From the cell containing the given text, extract its center point as (X, Y) coordinate. 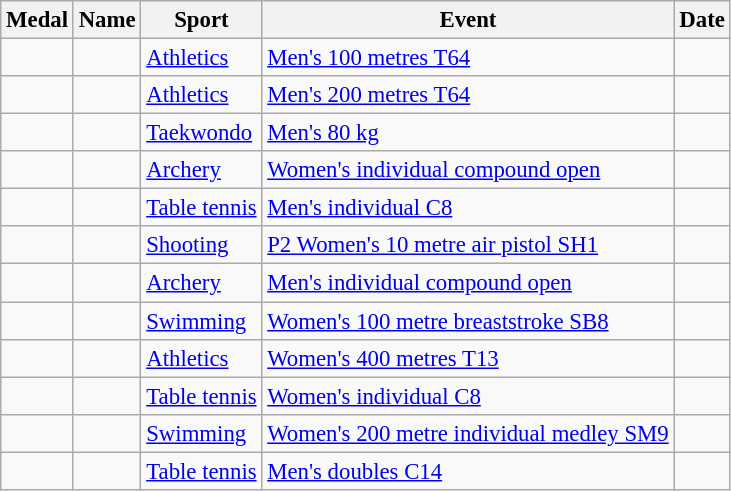
Men's doubles C14 (468, 471)
Women's 200 metre individual medley SM9 (468, 433)
Name (107, 20)
Men's 100 metres T64 (468, 58)
Women's 400 metres T13 (468, 358)
Men's individual C8 (468, 208)
Date (702, 20)
Men's individual compound open (468, 283)
Men's 200 metres T64 (468, 95)
Women's 100 metre breaststroke SB8 (468, 321)
Medal (38, 20)
Sport (202, 20)
P2 Women's 10 metre air pistol SH1 (468, 245)
Men's 80 kg (468, 133)
Women's individual C8 (468, 396)
Women's individual compound open (468, 170)
Taekwondo (202, 133)
Shooting (202, 245)
Event (468, 20)
